Determine the [x, y] coordinate at the center of the cell enclosing the given text.  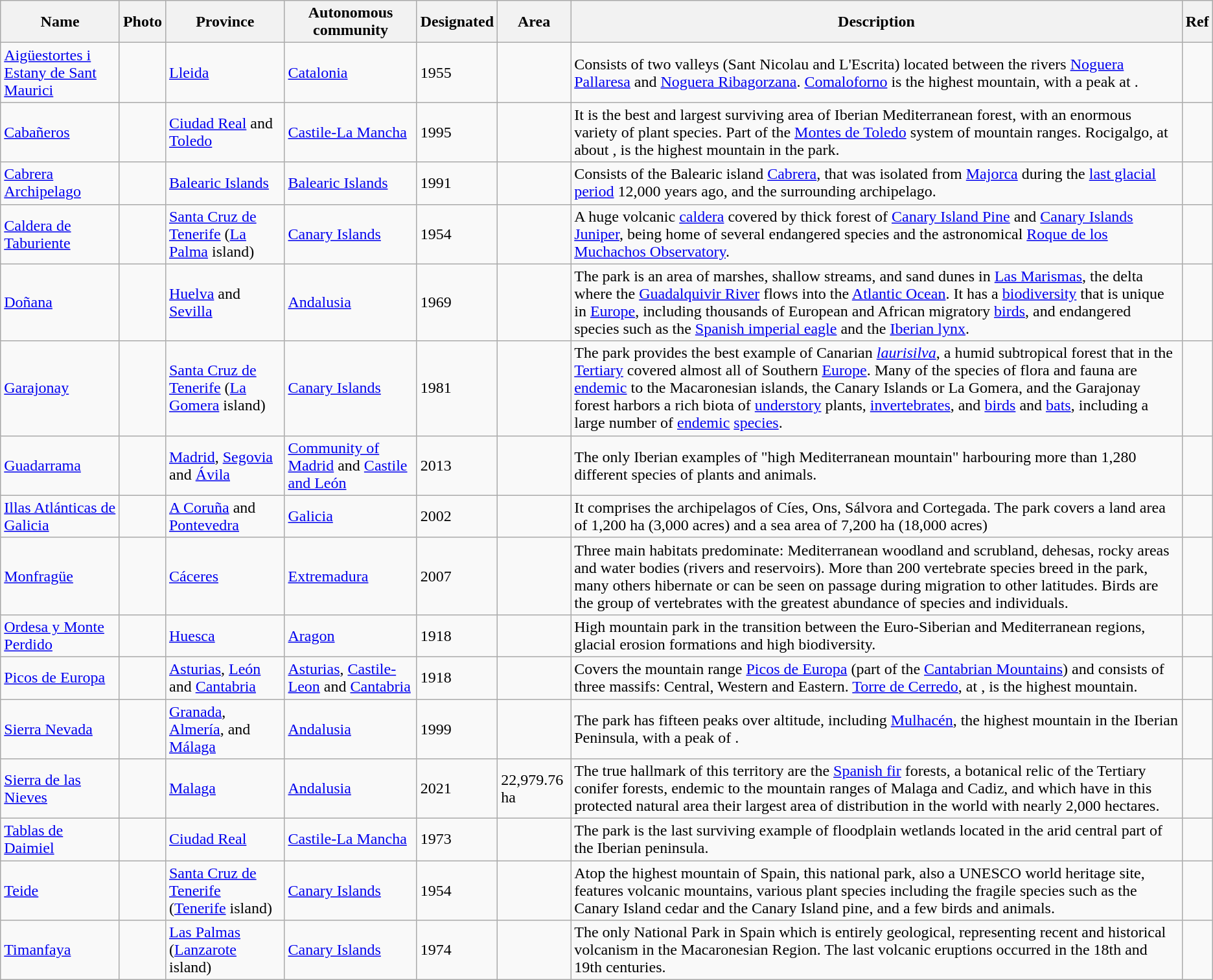
Designated [457, 22]
1999 [457, 729]
Ref [1197, 22]
Autonomous community [351, 22]
Galicia [351, 516]
Santa Cruz de Tenerife (Tenerife island) [225, 891]
Granada, Almería, and Málaga [225, 729]
2021 [457, 789]
Timanfaya [60, 950]
Community of Madrid and Castile and León [351, 465]
Ordesa y Monte Perdido [60, 635]
Photo [143, 22]
Lleida [225, 73]
2002 [457, 516]
1969 [457, 302]
Santa Cruz de Tenerife (La Palma island) [225, 234]
The park is the last surviving example of floodplain wetlands located in the arid central part of the Iberian peninsula. [876, 840]
Name [60, 22]
High mountain park in the transition between the Euro-Siberian and Mediterranean regions, glacial erosion formations and high biodiversity. [876, 635]
Cáceres [225, 576]
Picos de Europa [60, 678]
Huesca [225, 635]
Asturias, León and Cantabria [225, 678]
Tablas de Daimiel [60, 840]
Cabrera Archipelago [60, 183]
Province [225, 22]
Garajonay [60, 388]
Asturias, Castile-Leon and Cantabria [351, 678]
1995 [457, 132]
Ciudad Real and Toledo [225, 132]
Caldera de Taburiente [60, 234]
Ciudad Real [225, 840]
A Coruña and Pontevedra [225, 516]
Teide [60, 891]
Las Palmas (Lanzarote island) [225, 950]
Description [876, 22]
Aragon [351, 635]
The only Iberian examples of "high Mediterranean mountain" harbouring more than 1,280 different species of plants and animals. [876, 465]
2013 [457, 465]
Malaga [225, 789]
1981 [457, 388]
Extremadura [351, 576]
Sierra de las Nieves [60, 789]
Santa Cruz de Tenerife (La Gomera island) [225, 388]
1974 [457, 950]
Doñana [60, 302]
1973 [457, 840]
Guadarrama [60, 465]
Catalonia [351, 73]
2007 [457, 576]
Monfragüe [60, 576]
The park has fifteen peaks over altitude, including Mulhacén, the highest mountain in the Iberian Peninsula, with a peak of . [876, 729]
22,979.76 ha [534, 789]
Sierra Nevada [60, 729]
Illas Atlánticas de Galicia [60, 516]
Huelva and Sevilla [225, 302]
1991 [457, 183]
Aigüestortes i Estany de Sant Maurici [60, 73]
Cabañeros [60, 132]
Madrid, Segovia and Ávila [225, 465]
Area [534, 22]
1955 [457, 73]
